Detect which cell encompasses the target text, then output its (x, y) center coordinate. 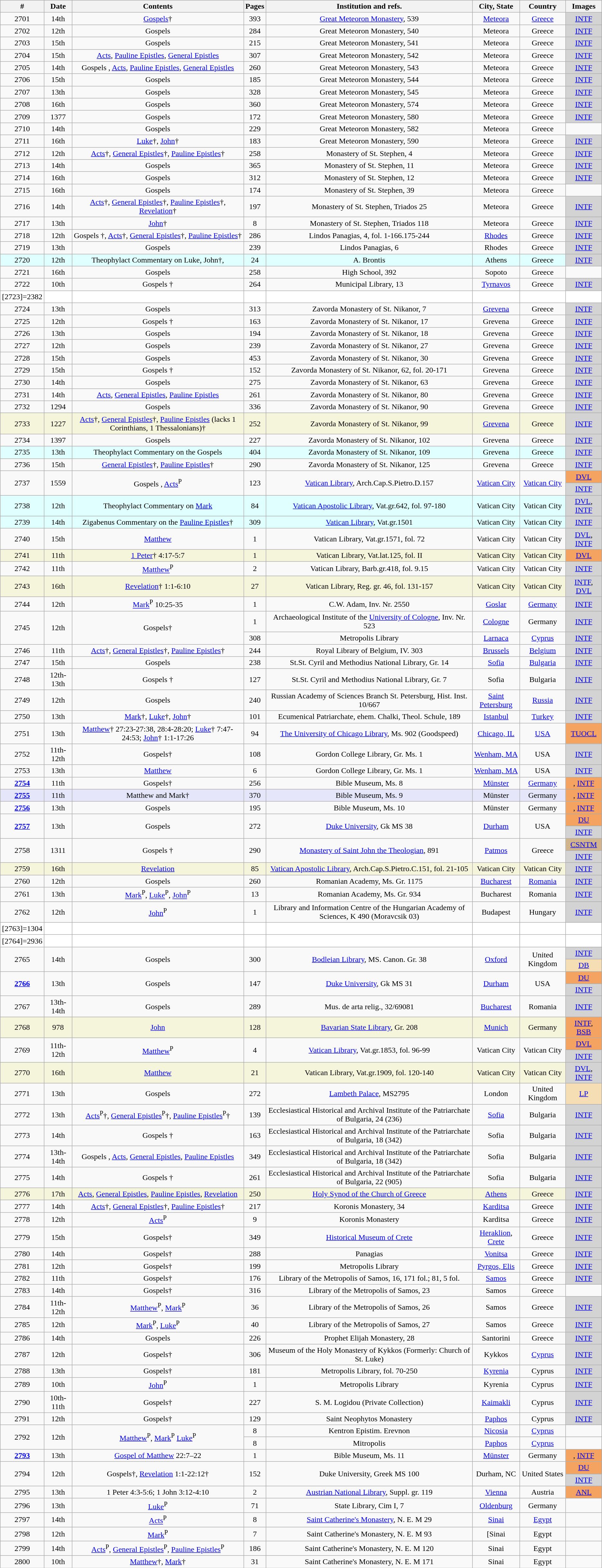
Monastery of St. Stephen, 39 (369, 190)
129 (255, 1419)
Bible Museum, Ms. 9 (369, 795)
2768 (23, 1028)
Theophylact Commentary on the Gospels (158, 452)
Metropolis Library, fol. 70-250 (369, 1371)
2730 (23, 383)
Belgium (543, 650)
Matthew and Mark† (158, 795)
CSNTM (584, 844)
General Epistles†, Pauline Epistles† (158, 465)
240 (255, 700)
Ecclesiastical Historical and Archival Institute of the Patriarchate of Bulgaria, 22 (905) (369, 1177)
229 (255, 129)
226 (255, 1338)
London (496, 1094)
Zavorda Monastery of St. Nikanor, 62, fol. 20-171 (369, 370)
1311 (58, 851)
MarkP, LukeP (158, 1325)
2714 (23, 178)
2708 (23, 104)
9 (255, 1220)
2712 (23, 153)
Istanbul (496, 717)
Acts†, General Epistles†, Pauline Epistles†, Revelation† (158, 207)
Royal Library of Belgium, IV. 303 (369, 650)
4 (255, 1050)
360 (255, 104)
288 (255, 1254)
244 (255, 650)
2787 (23, 1354)
2778 (23, 1220)
978 (58, 1028)
Library of the Metropolis of Samos, 26 (369, 1307)
Durham, NC (496, 1474)
Panagias (369, 1254)
Acts, General Epistles, Pauline Epistles, Revelation (158, 1194)
12th-13th (58, 679)
2796 (23, 1506)
Bible Museum, Ms. 11 (369, 1455)
2793 (23, 1455)
2739 (23, 522)
286 (255, 235)
2776 (23, 1194)
High School, 392 (369, 272)
71 (255, 1506)
2756 (23, 807)
2762 (23, 912)
Kaimakli (496, 1402)
176 (255, 1278)
Budapest (496, 912)
Nicosia (496, 1431)
6 (255, 771)
2718 (23, 235)
Gospels†, Revelation 1:1-22:12† (158, 1474)
Monastery of St. Stephen, Triados 25 (369, 207)
Zavorda Monastery of St. Nikanor, 63 (369, 383)
Library and Information Centre of the Hungarian Academy of Sciences, K 490 (Moravcsik 03) (369, 912)
INTF, BSB (584, 1028)
Ecclesiastical Historical and Archival Institute of the Patriarchate of Bulgaria, 24 (236) (369, 1114)
Archaeological Institute of the University of Cologne, Inv. Nr. 523 (369, 622)
139 (255, 1114)
DB (584, 965)
2792 (23, 1437)
Tyrnavos (496, 284)
Pages (255, 6)
40 (255, 1325)
Zavorda Monastery of St. Nikanor, 30 (369, 358)
Monastery of St. Stephen, 4 (369, 153)
Duke University, Gk MS 38 (369, 826)
Mitropolis (369, 1443)
MarkP (158, 1534)
2788 (23, 1371)
Library of the Metropolis of Samos, 23 (369, 1290)
Romanian Academy, Ms. Gr. 1175 (369, 881)
2721 (23, 272)
LukeP (158, 1506)
Zavorda Monastery of St. Nikanor, 125 (369, 465)
2725 (23, 321)
2743 (23, 586)
S. M. Logidou (Private Collection) (369, 1402)
MatthewP, MarkP LukeP (158, 1437)
2781 (23, 1266)
336 (255, 407)
Bible Museum, Ms. 10 (369, 807)
Date (58, 6)
2704 (23, 55)
Saint Catherine's Monastery, N. E. M 120 (369, 1549)
Library of the Metropolis of Samos, 16, 171 fol.; 81, 5 fol. (369, 1278)
John (158, 1028)
Acts, General Epistles, Pauline Epistles (158, 395)
186 (255, 1549)
Heraklion, Crete (496, 1237)
Luke†, John† (158, 141)
2767 (23, 1006)
172 (255, 116)
284 (255, 31)
[2764]=2936 (23, 941)
Saint Catherine's Monastery, N. E. M 171 (369, 1562)
Monastery of Saint John the Theologian, 891 (369, 851)
31 (255, 1562)
13 (255, 894)
2772 (23, 1114)
84 (255, 506)
2779 (23, 1237)
Kentron Epistim. Erevnon (369, 1431)
309 (255, 522)
Santorini (496, 1338)
Monastery of St. Stephen, 11 (369, 166)
INTF, DVL (584, 586)
306 (255, 1354)
2783 (23, 1290)
2738 (23, 506)
197 (255, 207)
2747 (23, 663)
Country (543, 6)
Lambeth Palace, MS2795 (369, 1094)
Images (584, 6)
1377 (58, 116)
2720 (23, 260)
250 (255, 1194)
2780 (23, 1254)
Vatican Library, Vat.gr.1501 (369, 522)
275 (255, 383)
2773 (23, 1136)
2794 (23, 1474)
2744 (23, 604)
2715 (23, 190)
Romanian Academy, Ms. Gr. 934 (369, 894)
A. Brontis (369, 260)
Gospels †, Acts†, General Epistles†, Pauline Epistles† (158, 235)
2795 (23, 1492)
Vatican Library, Vat.lat.125, fol. II (369, 555)
256 (255, 783)
2758 (23, 851)
312 (255, 178)
264 (255, 284)
[2763]=1304 (23, 928)
Russian Academy of Sciences Branch St. Petersburg, Hist. Inst. 10/667 (369, 700)
2749 (23, 700)
307 (255, 55)
215 (255, 43)
2733 (23, 423)
St.St. Cyril and Methodius National Library, Gr. 7 (369, 679)
# (23, 6)
Zavorda Monastery of St. Nikanor, 17 (369, 321)
Sopoto (496, 272)
Gospels , Acts, General Epistles, Pauline Epistles (158, 1156)
Gospel of Matthew 22:7–22 (158, 1455)
Russia (543, 700)
1397 (58, 440)
108 (255, 754)
7 (255, 1534)
Great Meteoron Monastery, 541 (369, 43)
1294 (58, 407)
Duke University, Greek MS 100 (369, 1474)
Revelation† 1:1-6:10 (158, 586)
2734 (23, 440)
2799 (23, 1549)
Koronis Monastery (369, 1220)
2777 (23, 1206)
Great Meteoron Monastery, 590 (369, 141)
2753 (23, 771)
1227 (58, 423)
2769 (23, 1050)
2735 (23, 452)
LP (584, 1094)
328 (255, 92)
Vatican Library, Vat.gr.1571, fol. 72 (369, 539)
MarkP 10:25-35 (158, 604)
2761 (23, 894)
Vatican Library, Reg. gr. 46, fol. 131-157 (369, 586)
Gospels , Acts, Pauline Epistles, General Epistles (158, 68)
313 (255, 309)
24 (255, 260)
174 (255, 190)
252 (255, 423)
2719 (23, 248)
Historical Museum of Crete (369, 1237)
2705 (23, 68)
1 Peter† 4:17-5:7 (158, 555)
Lindos Panagias, 4, fol. 1-166.175-244 (369, 235)
2786 (23, 1338)
ActsP†, General EpistlesP†, Pauline EpistlesP† (158, 1114)
2771 (23, 1094)
Great Meteoron Monastery, 540 (369, 31)
Acts†, General Epistles†, Pauline Epistles (lacks 1 Corinthians, 1 Thessalonians)† (158, 423)
Great Meteoron Monastery, 544 (369, 80)
ActsP, General EpistlesP, Pauline EpistlesP (158, 1549)
2716 (23, 207)
Great Meteoron Monastery, 543 (369, 68)
2728 (23, 358)
Mark†, Luke†, John† (158, 717)
Vatican Library, Arch.Cap.S.Pietro.D.157 (369, 483)
316 (255, 1290)
Saint Petersburg (496, 700)
Kykkos (496, 1354)
Zavorda Monastery of St. Nikanor, 18 (369, 333)
Vatican Library, Vat.gr.1909, fol. 120-140 (369, 1073)
181 (255, 1371)
Lindos Panagias, 6 (369, 248)
Zavorda Monastery of St. Nikanor, 90 (369, 407)
404 (255, 452)
Zigabenus Commentary on the Pauline Epistles† (158, 522)
2731 (23, 395)
Zavorda Monastery of St. Nikanor, 7 (369, 309)
2742 (23, 569)
238 (255, 663)
Vienna (496, 1492)
Cologne (496, 622)
Mus. de arta relig., 32/69081 (369, 1006)
2748 (23, 679)
Theophylact Commentary on Mark (158, 506)
2702 (23, 31)
2785 (23, 1325)
21 (255, 1073)
[Sinai (496, 1534)
Prophet Elijah Monastery, 28 (369, 1338)
TUOCL (584, 733)
Vonitsa (496, 1254)
1 Peter 4:3-5:6; 1 John 3:12-4:10 (158, 1492)
2752 (23, 754)
2732 (23, 407)
2765 (23, 959)
101 (255, 717)
The University of Chicago Library, Ms. 902 (Goodspeed) (369, 733)
John† (158, 223)
Saint Catherine's Monastery, N. E. M 29 (369, 1520)
94 (255, 733)
183 (255, 141)
2755 (23, 795)
Vatican Apostolic Library, Arch.Cap.S.Pietro.C.151, fol. 21-105 (369, 869)
370 (255, 795)
Zavorda Monastery of St. Nikanor, 27 (369, 346)
2791 (23, 1419)
Institution and refs. (369, 6)
2757 (23, 826)
Bible Museum, Ms. 8 (369, 783)
2703 (23, 43)
Duke University, Gk MS 31 (369, 984)
453 (255, 358)
ANL (584, 1492)
Oxford (496, 959)
393 (255, 19)
308 (255, 638)
2717 (23, 223)
365 (255, 166)
Oldenburg (496, 1506)
Goslar (496, 604)
Bodleian Library, MS. Canon. Gr. 38 (369, 959)
2713 (23, 166)
194 (255, 333)
Pyrgos, Elis (496, 1266)
2797 (23, 1520)
Vatican Library, Vat.gr.1853, fol. 96-99 (369, 1050)
2701 (23, 19)
123 (255, 483)
2775 (23, 1177)
Brussels (496, 650)
300 (255, 959)
2707 (23, 92)
Great Meteoron Monastery, 574 (369, 104)
2745 (23, 628)
2706 (23, 80)
217 (255, 1206)
2751 (23, 733)
Bavarian State Library, Gr. 208 (369, 1028)
2754 (23, 783)
Contents (158, 6)
10th-11th (58, 1402)
Matthew† 27:23-27:38, 28:4-28:20; Luke† 7:47-24:53; John† 1:1-17:26 (158, 733)
City, State (496, 6)
127 (255, 679)
Monastery of St. Stephen, 12 (369, 178)
85 (255, 869)
Library of the Metropolis of Samos, 27 (369, 1325)
Gospels , ActsP (158, 483)
Monastery of St. Stephen, Triados 118 (369, 223)
MatthewP, MarkP (158, 1307)
2727 (23, 346)
2770 (23, 1073)
Zavorda Monastery of St. Nikanor, 99 (369, 423)
Municipal Library, 13 (369, 284)
36 (255, 1307)
C.W. Adam, Inv. Nr. 2550 (369, 604)
Matthew†, Mark† (158, 1562)
Chicago, IL (496, 733)
Theophylact Commentary on Luke, John†, (158, 260)
147 (255, 984)
Patmos (496, 851)
2789 (23, 1385)
1559 (58, 483)
2737 (23, 483)
2740 (23, 539)
Vatican Library, Barb.gr.418, fol. 9.15 (369, 569)
199 (255, 1266)
2759 (23, 869)
2710 (23, 129)
2726 (23, 333)
United States (543, 1474)
2746 (23, 650)
Acts, Pauline Epistles, General Epistles (158, 55)
27 (255, 586)
2790 (23, 1402)
2800 (23, 1562)
Saint Neophytos Monastery (369, 1419)
2798 (23, 1534)
Austrian National Library, Suppl. gr. 119 (369, 1492)
Great Meteoron Monastery, 539 (369, 19)
Koronis Monastery, 34 (369, 1206)
128 (255, 1028)
2782 (23, 1278)
2722 (23, 284)
2729 (23, 370)
Great Meteoron Monastery, 545 (369, 92)
Saint Catherine's Monastery, N. E. M 93 (369, 1534)
2724 (23, 309)
St.St. Cyril and Methodius National Library, Gr. 14 (369, 663)
State Library, Cim I, 7 (369, 1506)
2750 (23, 717)
289 (255, 1006)
185 (255, 80)
Holy Synod of the Church of Greece (369, 1194)
Munich (496, 1028)
Turkey (543, 717)
[2723]=2382 (23, 297)
2711 (23, 141)
Great Meteoron Monastery, 542 (369, 55)
2741 (23, 555)
Zavorda Monastery of St. Nikanor, 109 (369, 452)
MarkP, LukeP, JohnP (158, 894)
2774 (23, 1156)
2709 (23, 116)
Zavorda Monastery of St. Nikanor, 80 (369, 395)
Vatican Apostolic Library, Vat.gr.642, fol. 97-180 (369, 506)
Austria (543, 1492)
Larnaca (496, 638)
2736 (23, 465)
Museum of the Holy Monastery of Kykkos (Formerly: Church of St. Luke) (369, 1354)
195 (255, 807)
17th (58, 1194)
Great Meteoron Monastery, 582 (369, 129)
Ecumenical Patriarchate, ehem. Chalki, Theol. Schule, 189 (369, 717)
Hungary (543, 912)
Great Meteoron Monastery, 580 (369, 116)
2766 (23, 984)
2760 (23, 881)
Zavorda Monastery of St. Nikanor, 102 (369, 440)
Revelation (158, 869)
2784 (23, 1307)
